Pinpoint the cell where the given text exists, returning its [x, y] midpoint coordinate. 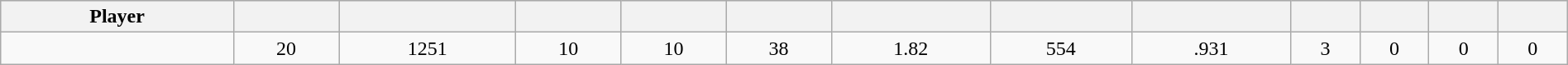
Player [117, 17]
38 [779, 48]
1.82 [911, 48]
1251 [428, 48]
.931 [1211, 48]
3 [1326, 48]
20 [286, 48]
554 [1062, 48]
